Pinpoint the cell where the given text exists, returning its (x, y) midpoint coordinate. 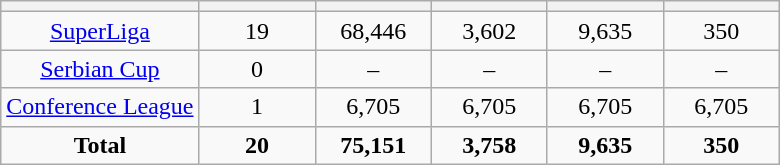
SuperLiga (100, 31)
75,151 (373, 145)
19 (257, 31)
3,758 (489, 145)
Total (100, 145)
68,446 (373, 31)
0 (257, 69)
Conference League (100, 107)
20 (257, 145)
Serbian Cup (100, 69)
1 (257, 107)
3,602 (489, 31)
